Search for the cell housing the specified text and yield its [x, y] center coordinate. 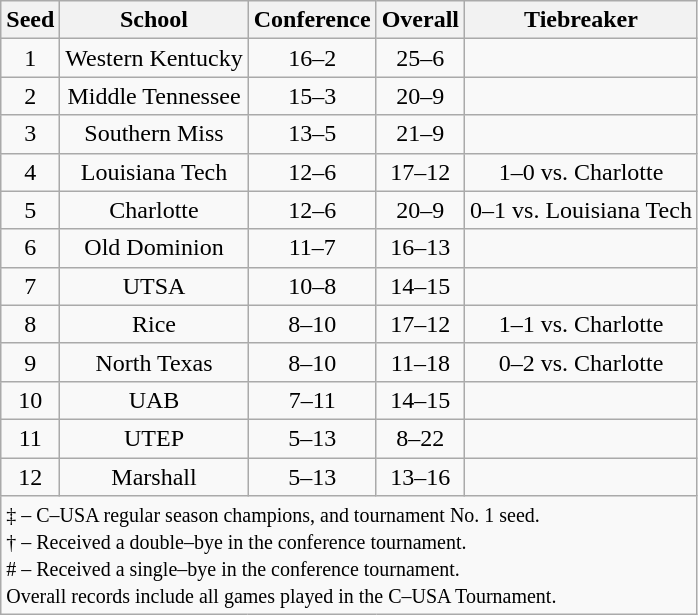
10 [30, 400]
Middle Tennessee [154, 96]
2 [30, 96]
13–16 [420, 477]
0–1 vs. Louisiana Tech [582, 210]
8–22 [420, 438]
21–9 [420, 134]
11–18 [420, 362]
Old Dominion [154, 248]
12 [30, 477]
13–5 [312, 134]
25–6 [420, 58]
8 [30, 324]
4 [30, 172]
16–2 [312, 58]
0–2 vs. Charlotte [582, 362]
Overall [420, 20]
11–7 [312, 248]
North Texas [154, 362]
Conference [312, 20]
7 [30, 286]
7–11 [312, 400]
Western Kentucky [154, 58]
Rice [154, 324]
6 [30, 248]
UTEP [154, 438]
Louisiana Tech [154, 172]
UTSA [154, 286]
Tiebreaker [582, 20]
School [154, 20]
9 [30, 362]
Marshall [154, 477]
10–8 [312, 286]
1–1 vs. Charlotte [582, 324]
UAB [154, 400]
Charlotte [154, 210]
15–3 [312, 96]
Seed [30, 20]
16–13 [420, 248]
1 [30, 58]
1–0 vs. Charlotte [582, 172]
5 [30, 210]
Southern Miss [154, 134]
11 [30, 438]
3 [30, 134]
